Find where the given text appears and provide that cell's center as [x, y] coordinate. 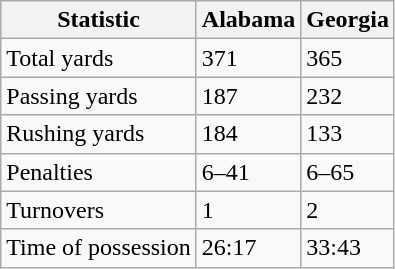
Penalties [99, 172]
26:17 [248, 248]
Total yards [99, 58]
133 [348, 134]
6–41 [248, 172]
Statistic [99, 20]
Rushing yards [99, 134]
Time of possession [99, 248]
184 [248, 134]
Turnovers [99, 210]
365 [348, 58]
Passing yards [99, 96]
232 [348, 96]
Georgia [348, 20]
33:43 [348, 248]
187 [248, 96]
Alabama [248, 20]
2 [348, 210]
1 [248, 210]
371 [248, 58]
6–65 [348, 172]
